Find where the given text appears and provide that cell's center as (x, y) coordinate. 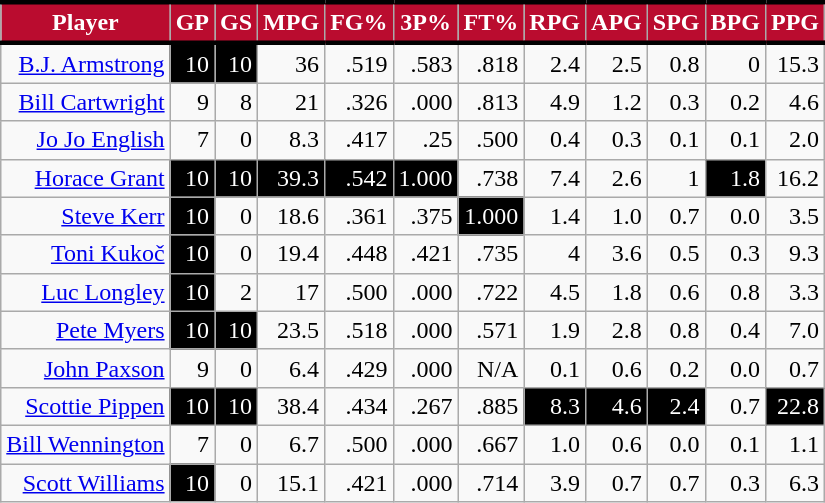
15.3 (794, 63)
MPG (292, 22)
.448 (359, 254)
23.5 (292, 330)
.429 (359, 368)
.519 (359, 63)
1 (676, 178)
3.6 (617, 254)
Bill Wennington (86, 444)
3.3 (794, 292)
.434 (359, 406)
22.8 (794, 406)
BPG (735, 22)
.583 (426, 63)
Scott Williams (86, 483)
2.0 (794, 140)
7.4 (555, 178)
1.2 (617, 102)
.542 (359, 178)
.735 (491, 254)
.738 (491, 178)
.375 (426, 216)
39.3 (292, 178)
SPG (676, 22)
9.3 (794, 254)
.667 (491, 444)
6.7 (292, 444)
Steve Kerr (86, 216)
.714 (491, 483)
.326 (359, 102)
3.5 (794, 216)
2.5 (617, 63)
6.3 (794, 483)
.813 (491, 102)
36 (292, 63)
.571 (491, 330)
.722 (491, 292)
PPG (794, 22)
4.5 (555, 292)
2.6 (617, 178)
18.6 (292, 216)
0.5 (676, 254)
Pete Myers (86, 330)
4 (555, 254)
1.9 (555, 330)
Player (86, 22)
21 (292, 102)
38.4 (292, 406)
3.9 (555, 483)
John Paxson (86, 368)
16.2 (794, 178)
APG (617, 22)
B.J. Armstrong (86, 63)
Horace Grant (86, 178)
6.4 (292, 368)
Toni Kukoč (86, 254)
17 (292, 292)
FG% (359, 22)
.518 (359, 330)
.25 (426, 140)
4.9 (555, 102)
3P% (426, 22)
8 (236, 102)
.885 (491, 406)
RPG (555, 22)
N/A (491, 368)
1.1 (794, 444)
.361 (359, 216)
.417 (359, 140)
GS (236, 22)
FT% (491, 22)
1.4 (555, 216)
Luc Longley (86, 292)
GP (192, 22)
2.8 (617, 330)
19.4 (292, 254)
Jo Jo English (86, 140)
.267 (426, 406)
7.0 (794, 330)
Bill Cartwright (86, 102)
.818 (491, 63)
2 (236, 292)
15.1 (292, 483)
Scottie Pippen (86, 406)
